Pinpoint the cell where the given text exists, returning its (X, Y) midpoint coordinate. 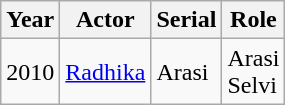
Radhika (106, 72)
Arasi (186, 72)
Role (254, 20)
Actor (106, 20)
2010 (30, 72)
ArasiSelvi (254, 72)
Year (30, 20)
Serial (186, 20)
